Search for the cell housing the specified text and yield its (x, y) center coordinate. 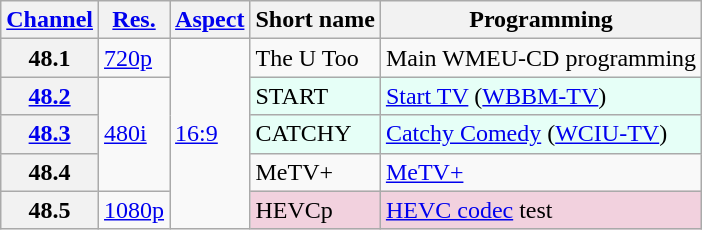
Short name (315, 20)
48.1 (50, 58)
The U Too (315, 58)
CATCHY (315, 134)
48.2 (50, 96)
48.3 (50, 134)
HEVCp (315, 210)
48.4 (50, 172)
START (315, 96)
Channel (50, 20)
Res. (134, 20)
HEVC codec test (540, 210)
16:9 (210, 134)
48.5 (50, 210)
Main WMEU-CD programming (540, 58)
1080p (134, 210)
Start TV (WBBM-TV) (540, 96)
Catchy Comedy (WCIU-TV) (540, 134)
Programming (540, 20)
480i (134, 134)
720p (134, 58)
Aspect (210, 20)
